Find where the given text appears and provide that cell's center as (x, y) coordinate. 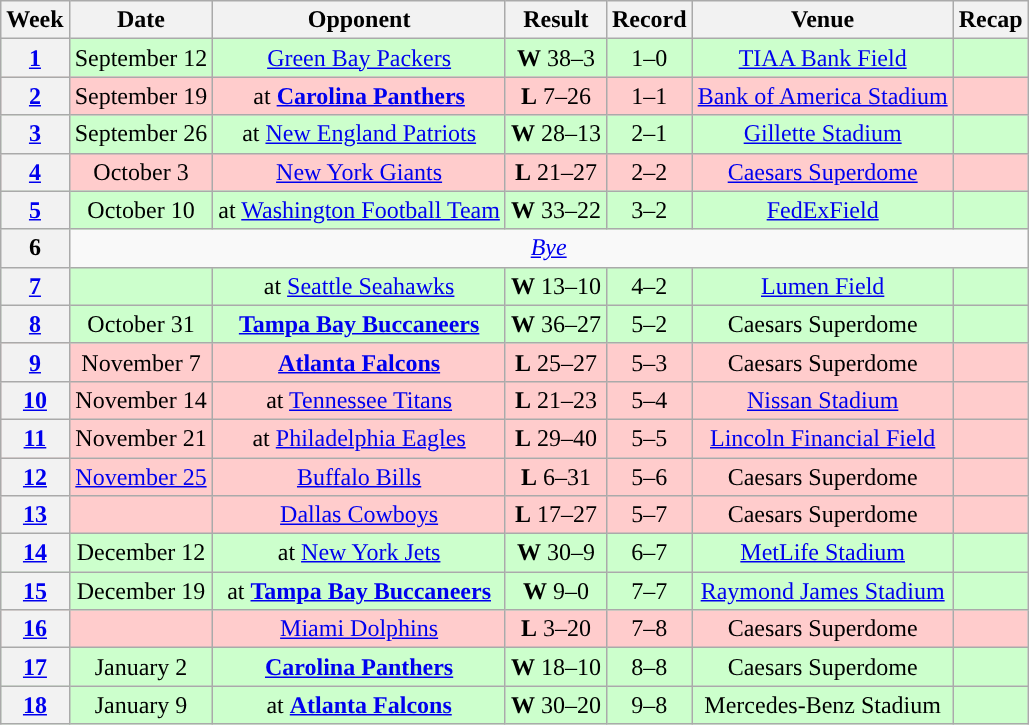
4 (35, 172)
Miami Dolphins (360, 629)
L 21–23 (556, 400)
Date (141, 20)
1–0 (649, 58)
Week (35, 20)
10 (35, 400)
11 (35, 438)
5–7 (649, 515)
5–4 (649, 400)
Carolina Panthers (360, 667)
at Tennessee Titans (360, 400)
Record (649, 20)
1–1 (649, 96)
October 31 (141, 324)
17 (35, 667)
W 28–13 (556, 134)
15 (35, 591)
9–8 (649, 705)
September 12 (141, 58)
Lumen Field (822, 286)
6–7 (649, 553)
L 7–26 (556, 96)
3 (35, 134)
Recap (990, 20)
W 9–0 (556, 591)
at Philadelphia Eagles (360, 438)
New York Giants (360, 172)
2–2 (649, 172)
Mercedes-Benz Stadium (822, 705)
L 17–27 (556, 515)
Dallas Cowboys (360, 515)
14 (35, 553)
5 (35, 210)
October 3 (141, 172)
November 21 (141, 438)
Raymond James Stadium (822, 591)
L 21–27 (556, 172)
December 19 (141, 591)
November 14 (141, 400)
Nissan Stadium (822, 400)
W 30–9 (556, 553)
Tampa Bay Buccaneers (360, 324)
Venue (822, 20)
L 6–31 (556, 477)
TIAA Bank Field (822, 58)
Opponent (360, 20)
at New England Patriots (360, 134)
November 25 (141, 477)
W 36–27 (556, 324)
7 (35, 286)
4–2 (649, 286)
16 (35, 629)
January 2 (141, 667)
Gillette Stadium (822, 134)
Green Bay Packers (360, 58)
at Carolina Panthers (360, 96)
Bye (548, 248)
at Washington Football Team (360, 210)
at Tampa Bay Buccaneers (360, 591)
7–8 (649, 629)
6 (35, 248)
September 26 (141, 134)
13 (35, 515)
Buffalo Bills (360, 477)
W 33–22 (556, 210)
Bank of America Stadium (822, 96)
8–8 (649, 667)
5–2 (649, 324)
5–5 (649, 438)
9 (35, 362)
Atlanta Falcons (360, 362)
January 9 (141, 705)
W 38–3 (556, 58)
8 (35, 324)
Result (556, 20)
L 3–20 (556, 629)
September 19 (141, 96)
MetLife Stadium (822, 553)
at Atlanta Falcons (360, 705)
at Seattle Seahawks (360, 286)
November 7 (141, 362)
18 (35, 705)
5–3 (649, 362)
1 (35, 58)
December 12 (141, 553)
3–2 (649, 210)
2–1 (649, 134)
FedExField (822, 210)
W 18–10 (556, 667)
12 (35, 477)
2 (35, 96)
L 29–40 (556, 438)
W 13–10 (556, 286)
at New York Jets (360, 553)
October 10 (141, 210)
W 30–20 (556, 705)
5–6 (649, 477)
Lincoln Financial Field (822, 438)
7–7 (649, 591)
L 25–27 (556, 362)
